Search for the cell housing the specified text and yield its (X, Y) center coordinate. 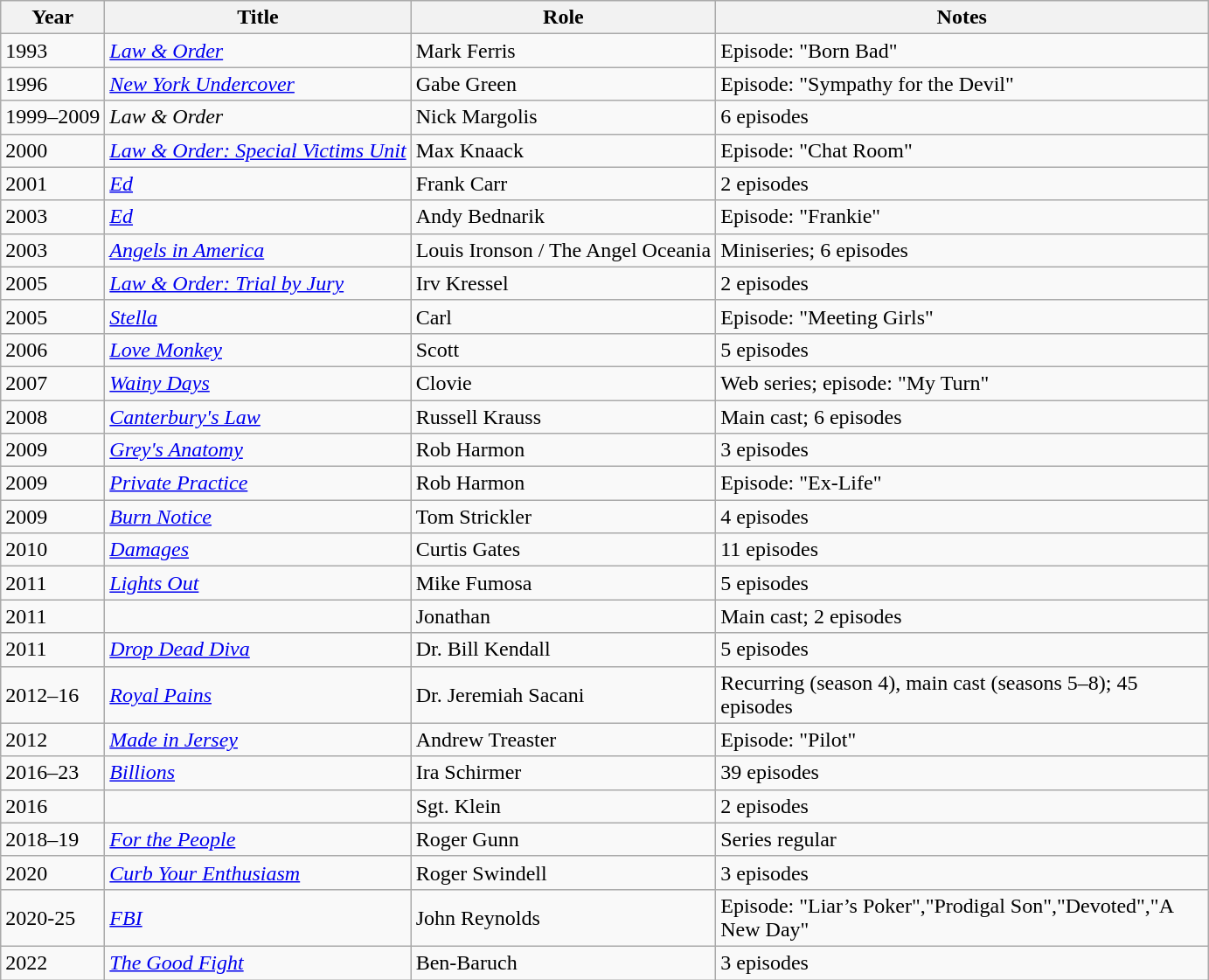
2020-25 (52, 918)
Mark Ferris (563, 51)
The Good Fight (258, 963)
Episode: "Pilot" (962, 740)
Roger Gunn (563, 839)
Louis Ironson / The Angel Oceania (563, 250)
2006 (52, 350)
6 episodes (962, 117)
1996 (52, 84)
4 episodes (962, 517)
2000 (52, 150)
39 episodes (962, 773)
Curtis Gates (563, 550)
New York Undercover (258, 84)
Role (563, 17)
1999–2009 (52, 117)
John Reynolds (563, 918)
Dr. Jeremiah Sacani (563, 694)
2008 (52, 417)
Russell Krauss (563, 417)
Roger Swindell (563, 872)
Stella (258, 316)
Gabe Green (563, 84)
Episode: "Liar’s Poker","Prodigal Son","Devoted","A New Day" (962, 918)
Angels in America (258, 250)
2018–19 (52, 839)
Recurring (season 4), main cast (seasons 5–8); 45 episodes (962, 694)
Canterbury's Law (258, 417)
Law & Order: Trial by Jury (258, 283)
Andy Bednarik (563, 217)
2022 (52, 963)
Episode: "Sympathy for the Devil" (962, 84)
1993 (52, 51)
2010 (52, 550)
Mike Fumosa (563, 583)
Tom Strickler (563, 517)
Burn Notice (258, 517)
Nick Margolis (563, 117)
11 episodes (962, 550)
Max Knaack (563, 150)
Lights Out (258, 583)
2001 (52, 184)
Ira Schirmer (563, 773)
Frank Carr (563, 184)
Episode: "Frankie" (962, 217)
Episode: "Meeting Girls" (962, 316)
Clovie (563, 383)
Billions (258, 773)
Damages (258, 550)
2012 (52, 740)
Notes (962, 17)
Sgt. Klein (563, 806)
Year (52, 17)
Episode: "Chat Room" (962, 150)
2016 (52, 806)
Dr. Bill Kendall (563, 650)
Grey's Anatomy (258, 450)
Royal Pains (258, 694)
Love Monkey (258, 350)
Title (258, 17)
Web series; episode: "My Turn" (962, 383)
Episode: "Born Bad" (962, 51)
Episode: "Ex-Life" (962, 483)
Made in Jersey (258, 740)
2007 (52, 383)
Irv Kressel (563, 283)
Jonathan (563, 616)
2012–16 (52, 694)
Private Practice (258, 483)
Drop Dead Diva (258, 650)
Carl (563, 316)
Ben-Baruch (563, 963)
Main cast; 2 episodes (962, 616)
Main cast; 6 episodes (962, 417)
Scott (563, 350)
Miniseries; 6 episodes (962, 250)
FBI (258, 918)
Law & Order: Special Victims Unit (258, 150)
For the People (258, 839)
Curb Your Enthusiasm (258, 872)
2016–23 (52, 773)
Series regular (962, 839)
Wainy Days (258, 383)
Andrew Treaster (563, 740)
2020 (52, 872)
